Detect which cell encompasses the target text, then output its [x, y] center coordinate. 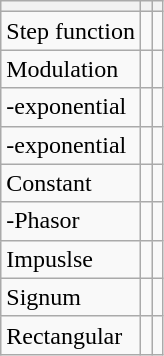
Impuslse [71, 259]
Modulation [71, 69]
Constant [71, 183]
Rectangular [71, 335]
-Phasor [71, 221]
Step function [71, 31]
Signum [71, 297]
